Detect which cell encompasses the target text, then output its (X, Y) center coordinate. 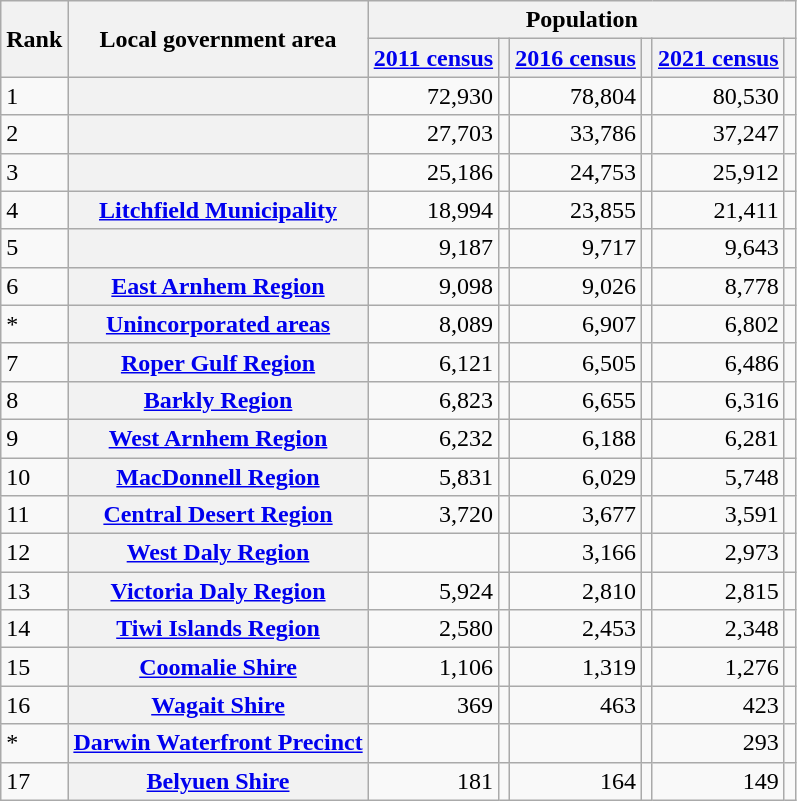
9,187 (433, 248)
5 (34, 248)
181 (433, 781)
6,188 (576, 438)
6,232 (433, 438)
Litchfield Municipality (218, 210)
2,815 (718, 591)
11 (34, 515)
3,677 (576, 515)
8,089 (433, 324)
2,453 (576, 629)
13 (34, 591)
8,778 (718, 286)
17 (34, 781)
2,973 (718, 553)
Coomalie Shire (218, 667)
Belyuen Shire (218, 781)
Population (582, 20)
6,823 (433, 400)
9,717 (576, 248)
12 (34, 553)
3 (34, 172)
6,029 (576, 477)
3,166 (576, 553)
72,930 (433, 96)
Barkly Region (218, 400)
2021 census (718, 58)
16 (34, 705)
6,505 (576, 362)
423 (718, 705)
Victoria Daly Region (218, 591)
463 (576, 705)
18,994 (433, 210)
1,319 (576, 667)
9,026 (576, 286)
3,591 (718, 515)
6,281 (718, 438)
6,907 (576, 324)
9,643 (718, 248)
27,703 (433, 134)
3,720 (433, 515)
164 (576, 781)
2,810 (576, 591)
37,247 (718, 134)
6,316 (718, 400)
14 (34, 629)
21,411 (718, 210)
Local government area (218, 39)
78,804 (576, 96)
MacDonnell Region (218, 477)
Tiwi Islands Region (218, 629)
149 (718, 781)
2,348 (718, 629)
8 (34, 400)
25,186 (433, 172)
6 (34, 286)
2,580 (433, 629)
5,924 (433, 591)
25,912 (718, 172)
33,786 (576, 134)
6,486 (718, 362)
Roper Gulf Region (218, 362)
Unincorporated areas (218, 324)
Central Desert Region (218, 515)
East Arnhem Region (218, 286)
1,106 (433, 667)
2011 census (433, 58)
7 (34, 362)
6,121 (433, 362)
6,655 (576, 400)
293 (718, 743)
80,530 (718, 96)
1 (34, 96)
10 (34, 477)
Wagait Shire (218, 705)
5,748 (718, 477)
24,753 (576, 172)
4 (34, 210)
369 (433, 705)
15 (34, 667)
2 (34, 134)
Darwin Waterfront Precinct (218, 743)
West Daly Region (218, 553)
1,276 (718, 667)
West Arnhem Region (218, 438)
23,855 (576, 210)
6,802 (718, 324)
Rank (34, 39)
5,831 (433, 477)
9,098 (433, 286)
2016 census (576, 58)
9 (34, 438)
